From the cell containing the given text, extract its center point as (x, y) coordinate. 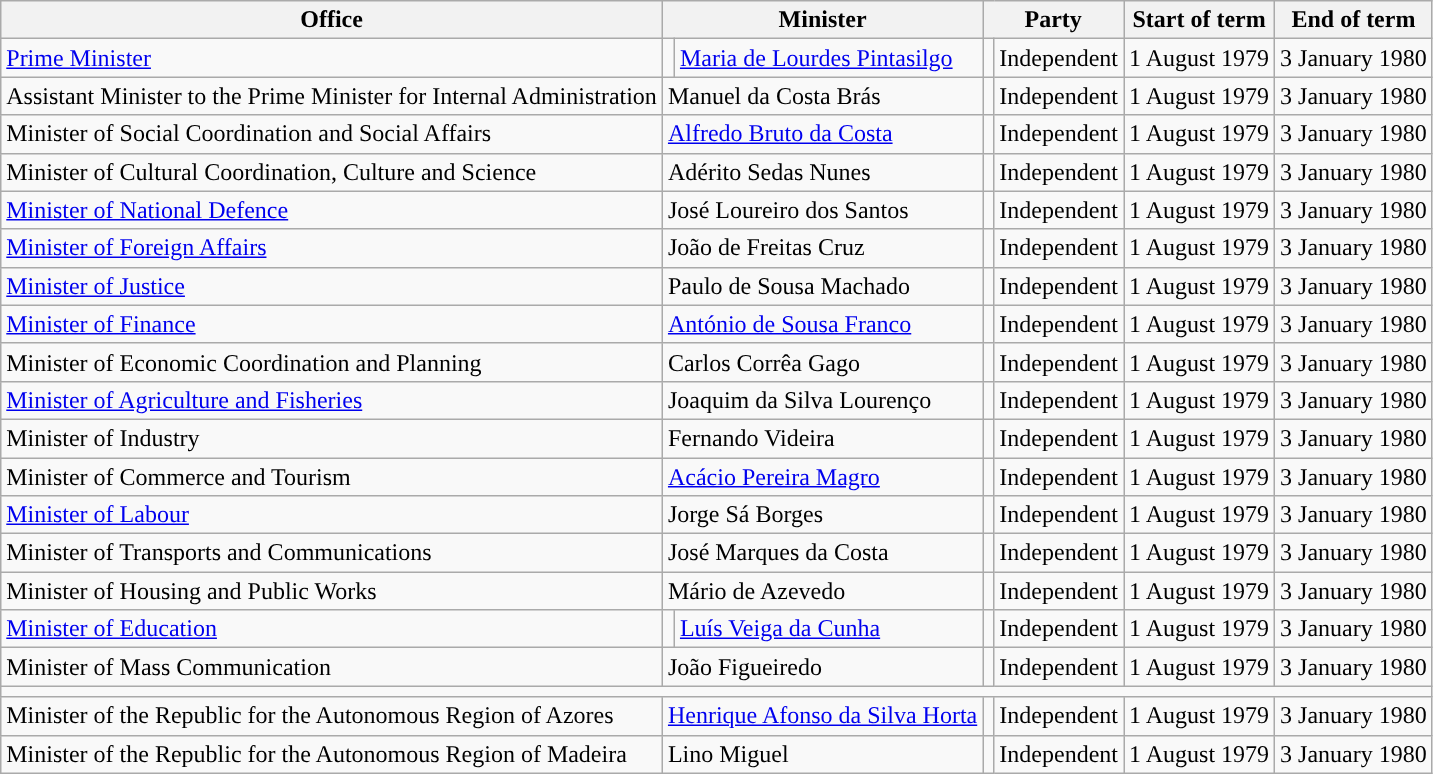
Minister of Justice (332, 286)
João Figueiredo (822, 667)
Prime Minister (332, 58)
João de Freitas Cruz (822, 248)
End of term (1354, 20)
Maria de Lourdes Pintasilgo (828, 58)
Minister of Education (332, 629)
António de Sousa Franco (822, 324)
Jorge Sá Borges (822, 515)
Adérito Sedas Nunes (822, 172)
Luís Veiga da Cunha (828, 629)
Minister of the Republic for the Autonomous Region of Azores (332, 716)
Minister of the Republic for the Autonomous Region of Madeira (332, 754)
Paulo de Sousa Machado (822, 286)
Minister of Commerce and Tourism (332, 477)
Minister of Cultural Coordination, Culture and Science (332, 172)
Minister (822, 20)
José Loureiro dos Santos (822, 210)
Minister of National Defence (332, 210)
Alfredo Bruto da Costa (822, 134)
Minister of Transports and Communications (332, 553)
Joaquim da Silva Lourenço (822, 400)
Fernando Videira (822, 438)
Office (332, 20)
Minister of Labour (332, 515)
Henrique Afonso da Silva Horta (822, 716)
Party (1054, 20)
Minister of Industry (332, 438)
Minister of Economic Coordination and Planning (332, 362)
Minister of Finance (332, 324)
Minister of Social Coordination and Social Affairs (332, 134)
Assistant Minister to the Prime Minister for Internal Administration (332, 96)
Minister of Housing and Public Works (332, 591)
José Marques da Costa (822, 553)
Mário de Azevedo (822, 591)
Carlos Corrêa Gago (822, 362)
Start of term (1200, 20)
Minister of Foreign Affairs (332, 248)
Minister of Agriculture and Fisheries (332, 400)
Minister of Mass Communication (332, 667)
Lino Miguel (822, 754)
Manuel da Costa Brás (822, 96)
Acácio Pereira Magro (822, 477)
